Return [X, Y] of the center of cell containing provided text 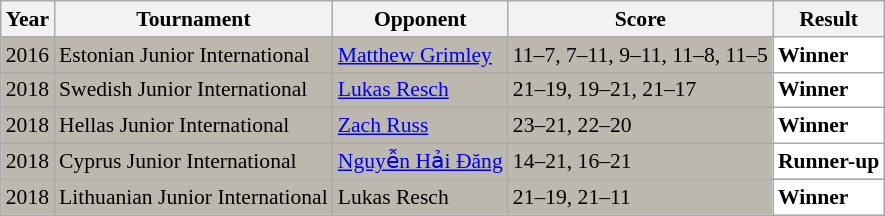
14–21, 16–21 [640, 162]
21–19, 21–11 [640, 197]
Swedish Junior International [194, 90]
Result [828, 19]
Year [28, 19]
Score [640, 19]
Hellas Junior International [194, 126]
Runner-up [828, 162]
Tournament [194, 19]
21–19, 19–21, 21–17 [640, 90]
23–21, 22–20 [640, 126]
Zach Russ [420, 126]
Matthew Grimley [420, 55]
Opponent [420, 19]
Lithuanian Junior International [194, 197]
2016 [28, 55]
Nguyễn Hải Đăng [420, 162]
Estonian Junior International [194, 55]
Cyprus Junior International [194, 162]
11–7, 7–11, 9–11, 11–8, 11–5 [640, 55]
